Output the (x, y) coordinate of the center of the cell containing the given text.  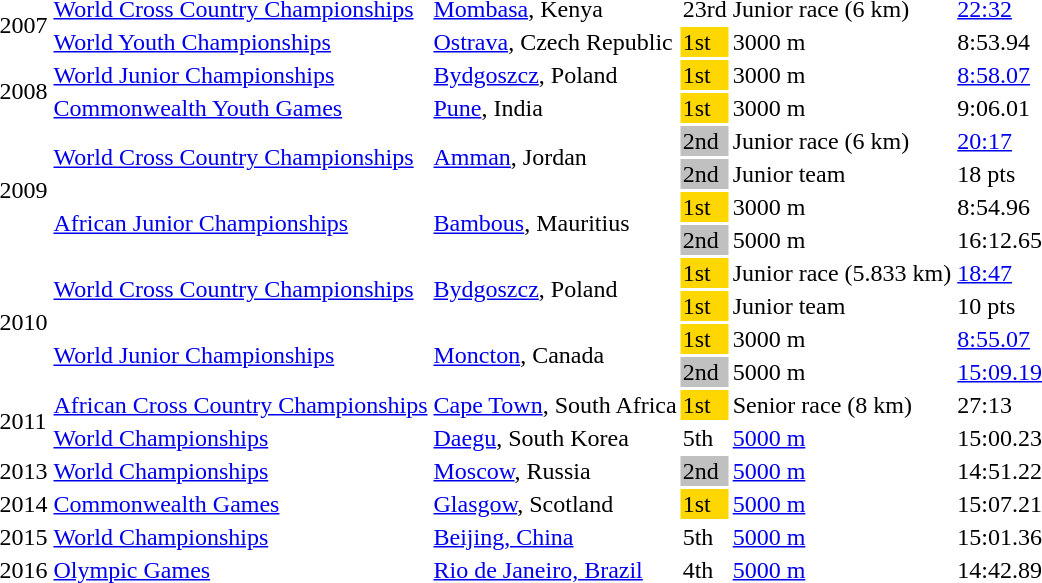
Cape Town, South Africa (555, 405)
Daegu, South Korea (555, 438)
Junior race (5.833 km) (842, 273)
African Junior Championships (240, 224)
Moncton, Canada (555, 356)
African Cross Country Championships (240, 405)
Junior race (6 km) (842, 141)
Ostrava, Czech Republic (555, 42)
Moscow, Russia (555, 471)
Senior race (8 km) (842, 405)
Commonwealth Games (240, 504)
Amman, Jordan (555, 158)
Beijing, China (555, 537)
Bambous, Mauritius (555, 224)
Glasgow, Scotland (555, 504)
Commonwealth Youth Games (240, 108)
World Youth Championships (240, 42)
Pune, India (555, 108)
